Return (x, y) of the center of cell containing provided text 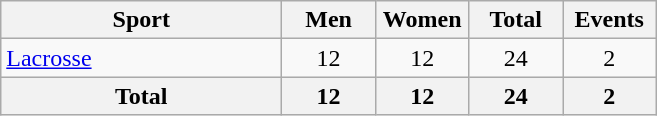
Events (609, 20)
Lacrosse (142, 58)
Sport (142, 20)
Men (329, 20)
Women (422, 20)
